Output the (X, Y) coordinate of the center of the cell containing the given text.  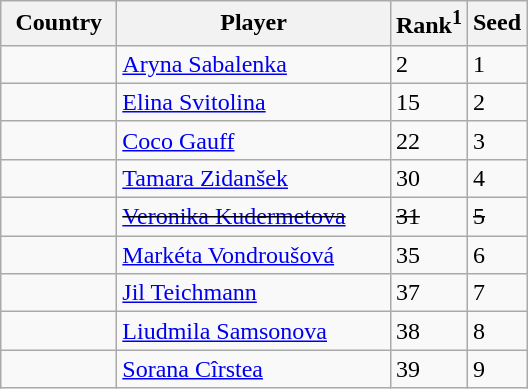
Elina Svitolina (254, 102)
38 (428, 331)
Player (254, 24)
22 (428, 140)
3 (496, 140)
Seed (496, 24)
Sorana Cîrstea (254, 369)
Rank1 (428, 24)
31 (428, 217)
30 (428, 178)
9 (496, 369)
Tamara Zidanšek (254, 178)
4 (496, 178)
39 (428, 369)
Country (59, 24)
8 (496, 331)
Aryna Sabalenka (254, 64)
Jil Teichmann (254, 293)
6 (496, 255)
Liudmila Samsonova (254, 331)
37 (428, 293)
15 (428, 102)
5 (496, 217)
35 (428, 255)
Veronika Kudermetova (254, 217)
7 (496, 293)
Markéta Vondroušová (254, 255)
Coco Gauff (254, 140)
1 (496, 64)
